Return (x, y) of the center of cell containing provided text 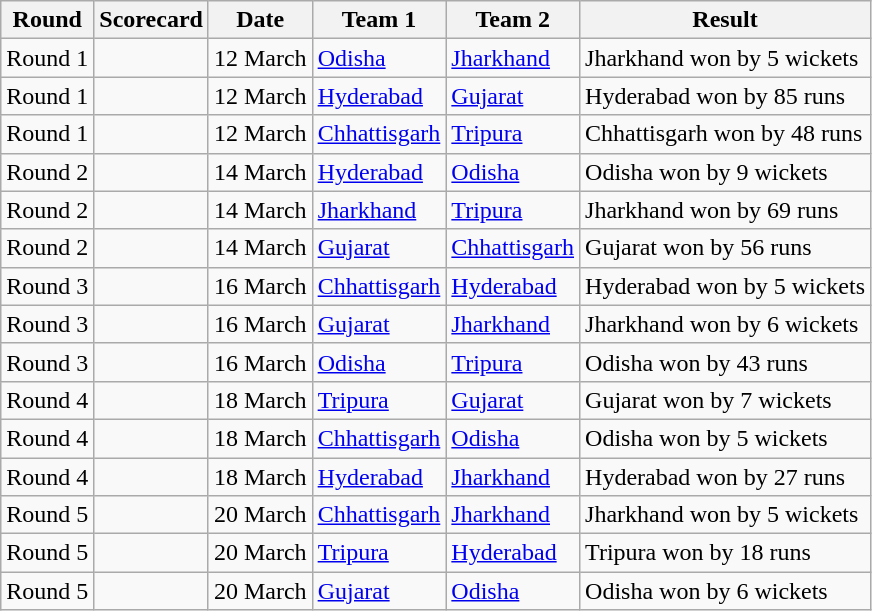
Jharkhand won by 6 wickets (726, 324)
Round (48, 20)
Gujarat won by 56 runs (726, 248)
Team 2 (513, 20)
Result (726, 20)
Odisha won by 9 wickets (726, 172)
Team 1 (379, 20)
Odisha won by 6 wickets (726, 591)
Tripura won by 18 runs (726, 553)
Hyderabad won by 27 runs (726, 477)
Scorecard (152, 20)
Hyderabad won by 5 wickets (726, 286)
Date (260, 20)
Jharkhand won by 69 runs (726, 210)
Odisha won by 43 runs (726, 362)
Chhattisgarh won by 48 runs (726, 134)
Gujarat won by 7 wickets (726, 400)
Hyderabad won by 85 runs (726, 96)
Odisha won by 5 wickets (726, 438)
